Output the (X, Y) coordinate of the center of the cell containing the given text.  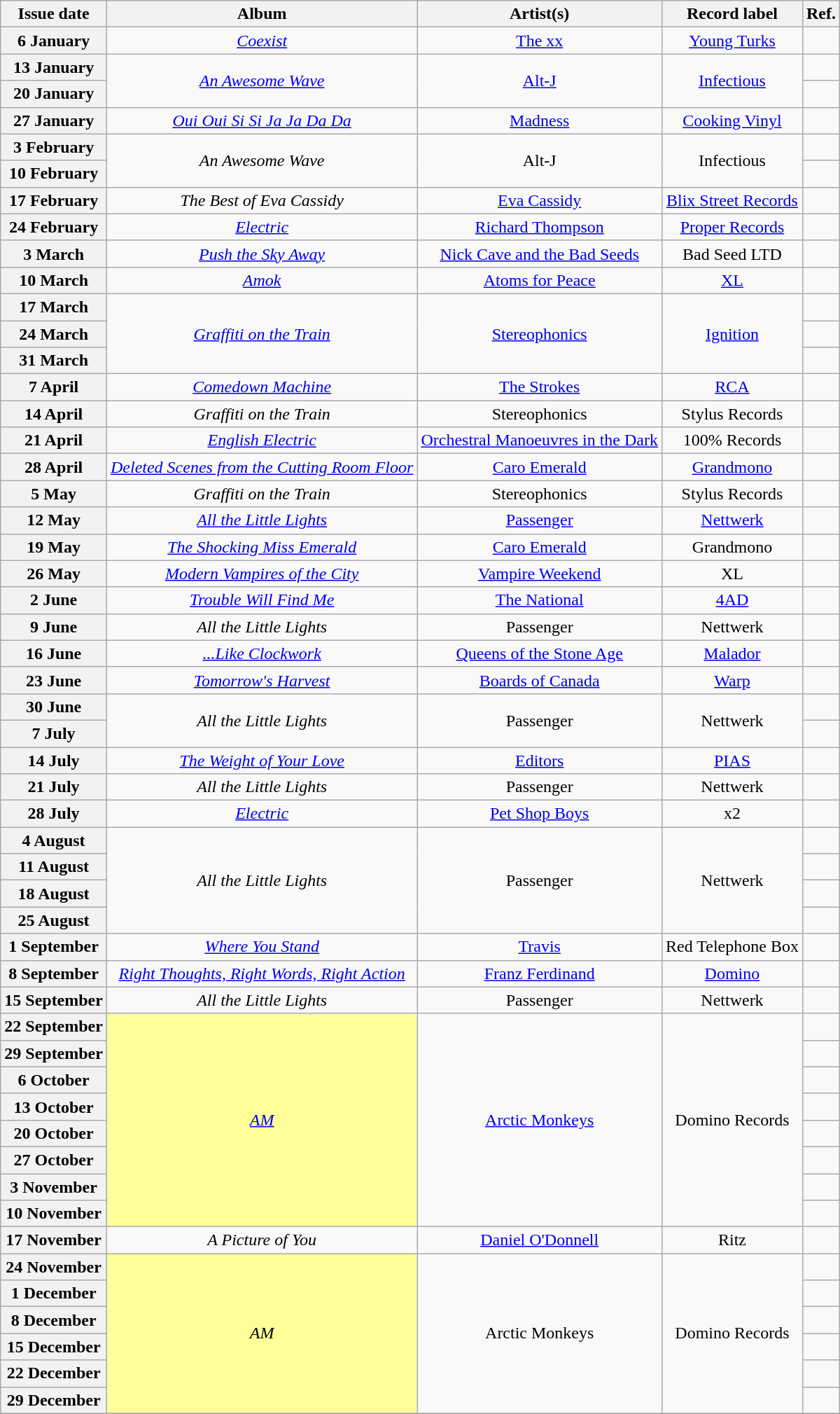
Red Telephone Box (732, 947)
8 December (54, 1320)
1 December (54, 1294)
Album (262, 14)
Eva Cassidy (540, 200)
17 November (54, 1240)
Issue date (54, 14)
24 November (54, 1267)
Nick Cave and the Bad Seeds (540, 254)
Boards of Canada (540, 680)
Richard Thompson (540, 227)
The Strokes (540, 387)
10 November (54, 1214)
6 October (54, 1080)
7 April (54, 387)
English Electric (262, 441)
Daniel O'Donnell (540, 1240)
Queens of the Stone Age (540, 653)
29 September (54, 1053)
4 August (54, 840)
Madness (540, 120)
7 July (54, 733)
5 May (54, 494)
Push the Sky Away (262, 254)
Pet Shop Boys (540, 814)
10 March (54, 280)
The xx (540, 41)
Right Thoughts, Right Words, Right Action (262, 973)
16 June (54, 653)
A Picture of You (262, 1240)
Oui Oui Si Si Ja Ja Da Da (262, 120)
24 February (54, 227)
28 April (54, 467)
Coexist (262, 41)
22 September (54, 1027)
The National (540, 600)
1 September (54, 947)
Comedown Machine (262, 387)
RCA (732, 387)
Franz Ferdinand (540, 973)
x2 (732, 814)
Record label (732, 14)
Ritz (732, 1240)
Trouble Will Find Me (262, 600)
Atoms for Peace (540, 280)
The Shocking Miss Emerald (262, 547)
Artist(s) (540, 14)
28 July (54, 814)
2 June (54, 600)
21 April (54, 441)
10 February (54, 174)
Where You Stand (262, 947)
8 September (54, 973)
Domino (732, 973)
6 January (54, 41)
11 August (54, 867)
13 October (54, 1107)
Bad Seed LTD (732, 254)
Vampire Weekend (540, 574)
29 December (54, 1400)
17 March (54, 307)
The Best of Eva Cassidy (262, 200)
Blix Street Records (732, 200)
26 May (54, 574)
3 November (54, 1187)
4AD (732, 600)
21 July (54, 787)
15 September (54, 1000)
Amok (262, 280)
Cooking Vinyl (732, 120)
30 June (54, 707)
3 March (54, 254)
Deleted Scenes from the Cutting Room Floor (262, 467)
20 October (54, 1133)
14 July (54, 760)
22 December (54, 1373)
Ref. (820, 14)
31 March (54, 361)
20 January (54, 94)
Malador (732, 653)
The Weight of Your Love (262, 760)
3 February (54, 147)
27 October (54, 1160)
19 May (54, 547)
100% Records (732, 441)
Ignition (732, 333)
23 June (54, 680)
14 April (54, 414)
PIAS (732, 760)
Warp (732, 680)
Modern Vampires of the City (262, 574)
12 May (54, 520)
27 January (54, 120)
...Like Clockwork (262, 653)
Proper Records (732, 227)
13 January (54, 67)
24 March (54, 334)
Tomorrow's Harvest (262, 680)
Orchestral Manoeuvres in the Dark (540, 441)
25 August (54, 920)
Travis (540, 947)
Editors (540, 760)
18 August (54, 894)
15 December (54, 1347)
17 February (54, 200)
Young Turks (732, 41)
9 June (54, 627)
